Return the (x, y) coordinate for the center point of the cell that contains the specified text.  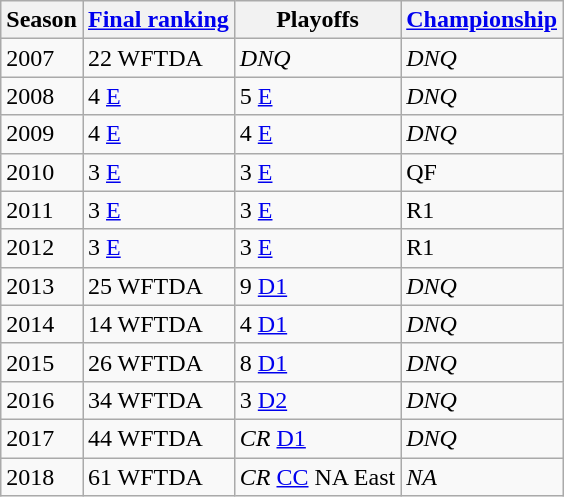
2013 (42, 286)
2010 (42, 172)
2017 (42, 438)
Final ranking (158, 20)
22 WFTDA (158, 58)
2015 (42, 362)
2014 (42, 324)
2011 (42, 210)
QF (482, 172)
61 WFTDA (158, 477)
3 D2 (317, 400)
CR CC NA East (317, 477)
8 D1 (317, 362)
2007 (42, 58)
2009 (42, 134)
Playoffs (317, 20)
2008 (42, 96)
2016 (42, 400)
NA (482, 477)
9 D1 (317, 286)
26 WFTDA (158, 362)
Championship (482, 20)
5 E (317, 96)
2012 (42, 248)
14 WFTDA (158, 324)
34 WFTDA (158, 400)
25 WFTDA (158, 286)
CR D1 (317, 438)
44 WFTDA (158, 438)
Season (42, 20)
2018 (42, 477)
4 D1 (317, 324)
